Determine the [x, y] coordinate at the center of the cell enclosing the given text.  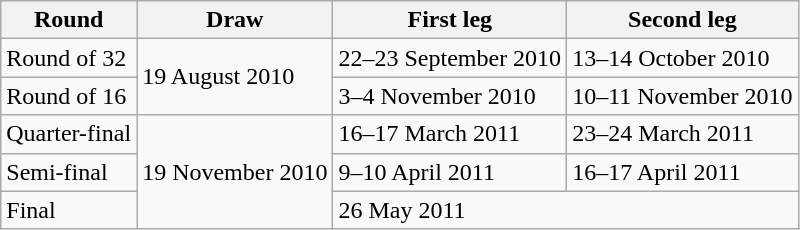
16–17 March 2011 [450, 134]
Final [69, 210]
Round of 16 [69, 96]
19 November 2010 [235, 172]
16–17 April 2011 [682, 172]
Second leg [682, 20]
Round [69, 20]
19 August 2010 [235, 77]
13–14 October 2010 [682, 58]
22–23 September 2010 [450, 58]
Semi-final [69, 172]
Quarter-final [69, 134]
10–11 November 2010 [682, 96]
First leg [450, 20]
Draw [235, 20]
Round of 32 [69, 58]
26 May 2011 [566, 210]
3–4 November 2010 [450, 96]
9–10 April 2011 [450, 172]
23–24 March 2011 [682, 134]
